Identify which cell holds the provided text, then report its [x, y] central coordinate. 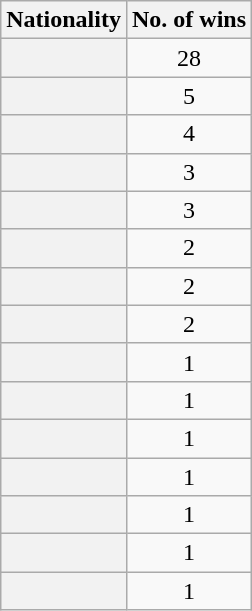
Nationality [64, 20]
4 [188, 134]
5 [188, 96]
No. of wins [188, 20]
28 [188, 58]
